Find where the given text appears and provide that cell's center as [x, y] coordinate. 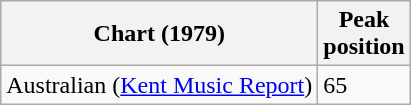
Peakposition [364, 34]
Chart (1979) [160, 34]
65 [364, 85]
Australian (Kent Music Report) [160, 85]
